Output the [x, y] coordinate of the center of the cell containing the given text.  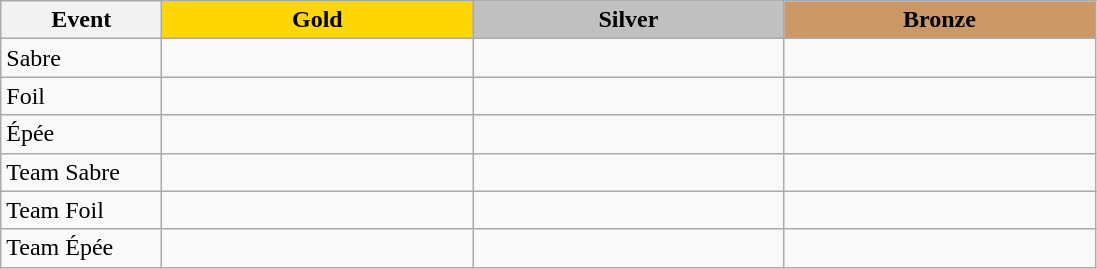
Team Épée [82, 248]
Event [82, 20]
Team Foil [82, 210]
Foil [82, 96]
Bronze [940, 20]
Gold [318, 20]
Silver [628, 20]
Sabre [82, 58]
Épée [82, 134]
Team Sabre [82, 172]
